Extract the [x, y] coordinate from the center of the cell holding the provided text.  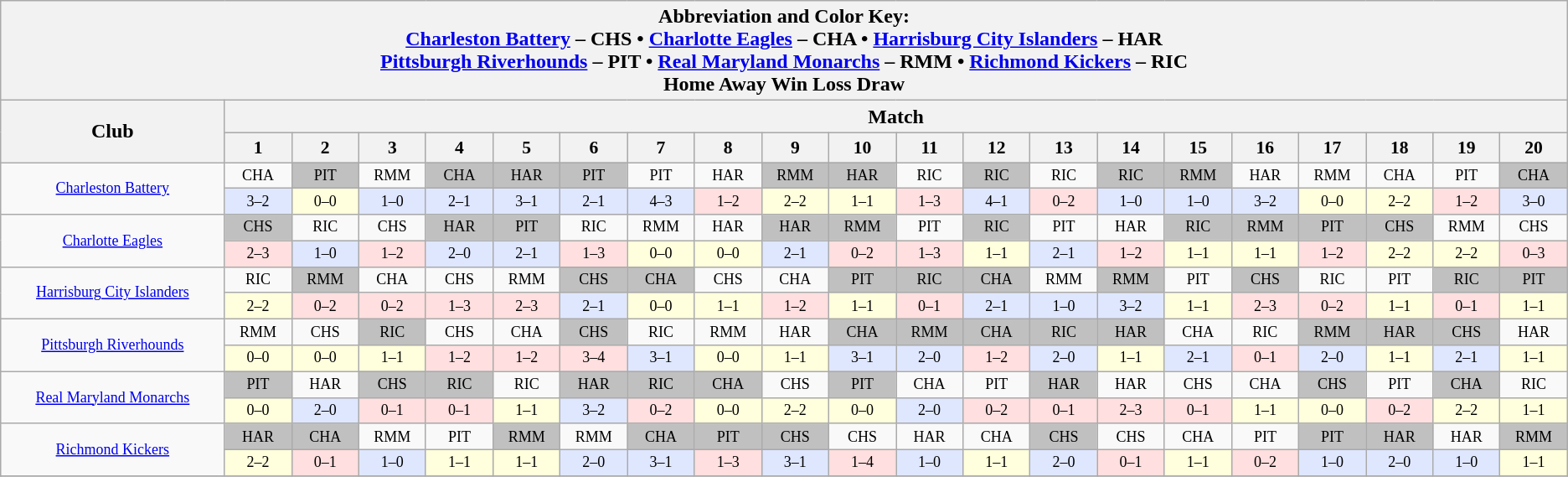
18 [1400, 148]
3–0 [1534, 201]
13 [1064, 148]
4–1 [997, 201]
5 [527, 148]
3 [392, 148]
Charlotte Eagles [112, 241]
10 [862, 148]
Charleston Battery [112, 189]
20 [1534, 148]
16 [1265, 148]
Club [112, 132]
Real Maryland Monarchs [112, 397]
6 [594, 148]
Harrisburg City Islanders [112, 293]
1 [258, 148]
Match [896, 117]
17 [1332, 148]
3–4 [594, 359]
4 [459, 148]
Richmond Kickers [112, 449]
1–4 [862, 463]
0–3 [1534, 253]
4–3 [661, 201]
Pittsburgh Riverhounds [112, 345]
12 [997, 148]
9 [795, 148]
2 [325, 148]
11 [930, 148]
14 [1131, 148]
7 [661, 148]
15 [1198, 148]
8 [728, 148]
19 [1467, 148]
